Extract the (X, Y) coordinate from the center of the cell holding the provided text.  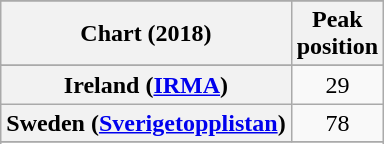
Sweden (Sverigetopplistan) (146, 123)
29 (337, 85)
Peak position (337, 34)
Chart (2018) (146, 34)
78 (337, 123)
Ireland (IRMA) (146, 85)
